Return the (X, Y) coordinate for the center point of the cell that contains the specified text.  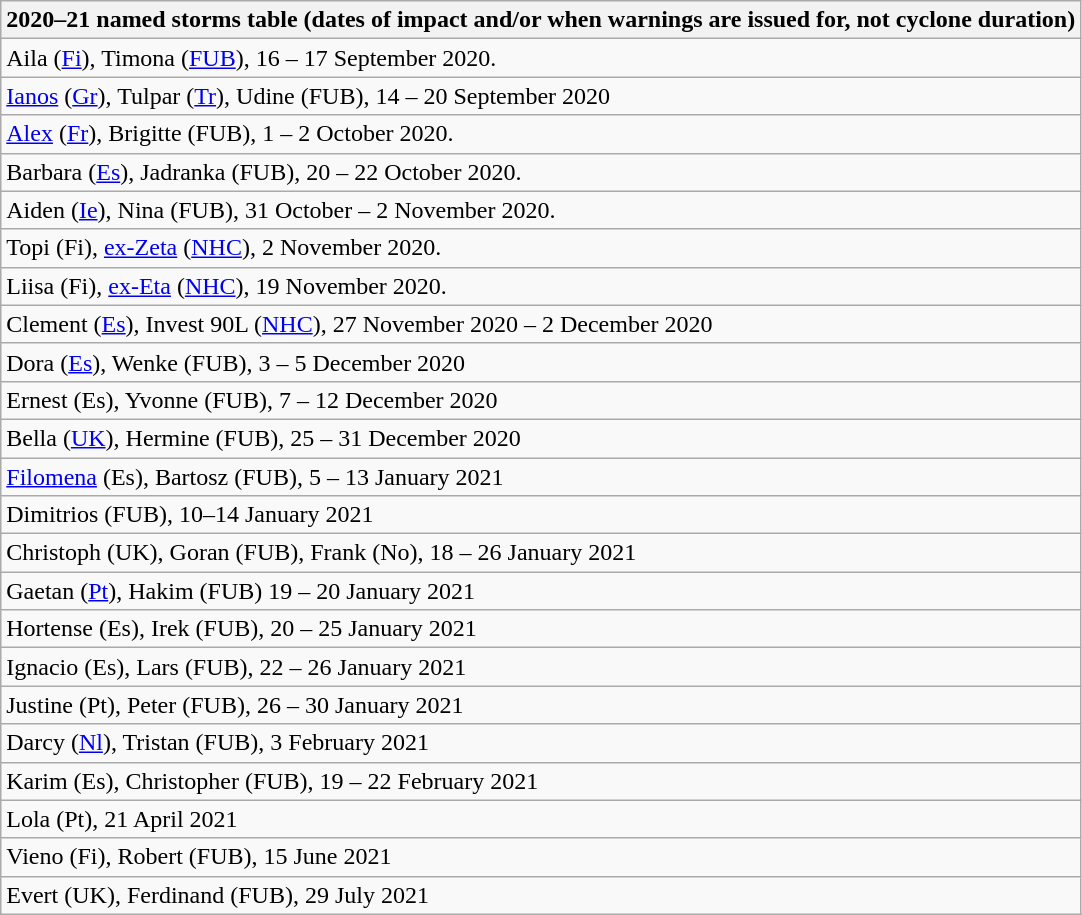
2020–21 named storms table (dates of impact and/or when warnings are issued for, not cyclone duration) (541, 20)
Vieno (Fi), Robert (FUB), 15 June 2021 (541, 857)
Darcy (Nl), Tristan (FUB), 3 February 2021 (541, 743)
Ernest (Es), Yvonne (FUB), 7 – 12 December 2020 (541, 400)
Topi (Fi), ex-Zeta (NHC), 2 November 2020. (541, 248)
Lola (Pt), 21 April 2021 (541, 819)
Hortense (Es), Irek (FUB), 20 – 25 January 2021 (541, 629)
Christoph (UK), Goran (FUB), Frank (No), 18 – 26 January 2021 (541, 553)
Dimitrios (FUB), 10–14 January 2021 (541, 515)
Karim (Es), Christopher (FUB), 19 – 22 February 2021 (541, 781)
Aiden (Ie), Nina (FUB), 31 October – 2 November 2020. (541, 210)
Alex (Fr), Brigitte (FUB), 1 – 2 October 2020. (541, 134)
Ignacio (Es), Lars (FUB), 22 – 26 January 2021 (541, 667)
Bella (UK), Hermine (FUB), 25 – 31 December 2020 (541, 438)
Barbara (Es), Jadranka (FUB), 20 – 22 October 2020. (541, 172)
Evert (UK), Ferdinand (FUB), 29 July 2021 (541, 895)
Liisa (Fi), ex-Eta (NHC), 19 November 2020. (541, 286)
Filomena (Es), Bartosz (FUB), 5 – 13 January 2021 (541, 477)
Justine (Pt), Peter (FUB), 26 – 30 January 2021 (541, 705)
Clement (Es), Invest 90L (NHC), 27 November 2020 – 2 December 2020 (541, 324)
Gaetan (Pt), Hakim (FUB) 19 – 20 January 2021 (541, 591)
Dora (Es), Wenke (FUB), 3 – 5 December 2020 (541, 362)
Ianos (Gr), Tulpar (Tr), Udine (FUB), 14 – 20 September 2020 (541, 96)
Aila (Fi), Timona (FUB), 16 – 17 September 2020. (541, 58)
